Detect which cell encompasses the target text, then output its (x, y) center coordinate. 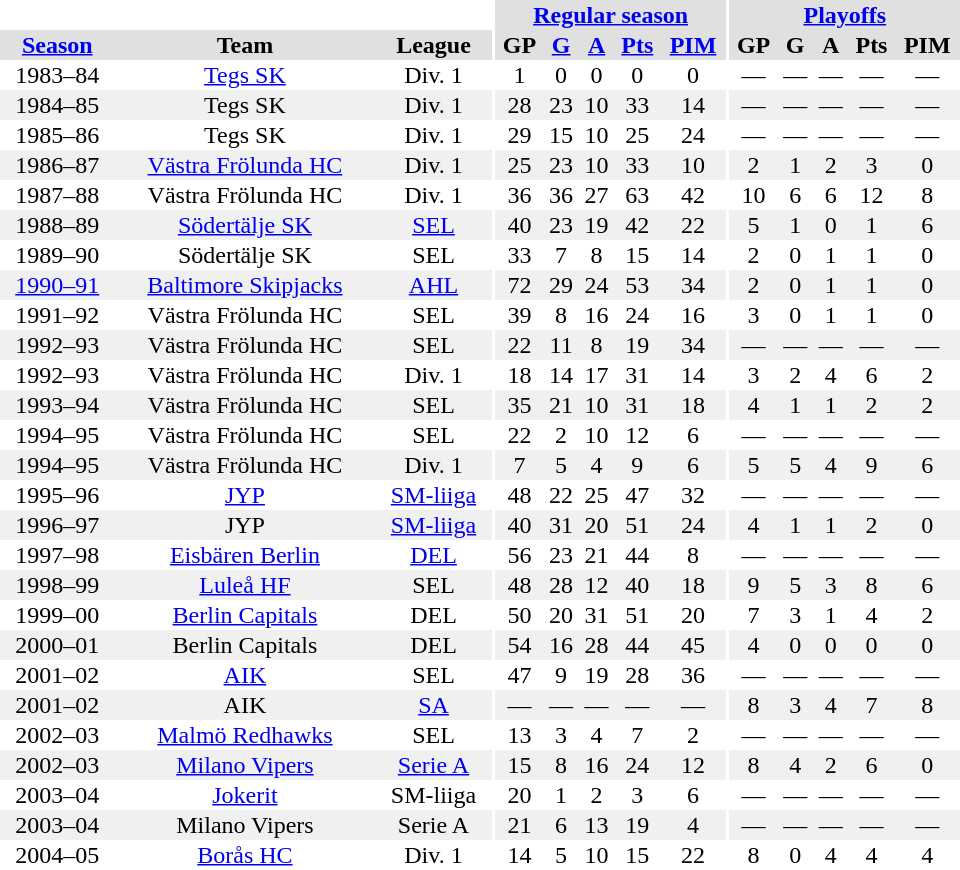
Playoffs (845, 15)
1983–84 (57, 75)
1993–94 (57, 405)
11 (561, 345)
1991–92 (57, 315)
54 (520, 645)
1988–89 (57, 225)
1995–96 (57, 495)
72 (520, 285)
27 (597, 195)
63 (637, 195)
1984–85 (57, 105)
2000–01 (57, 645)
Eisbären Berlin (244, 555)
Luleå HF (244, 585)
1985–86 (57, 135)
39 (520, 315)
1990–91 (57, 285)
League (433, 45)
50 (520, 615)
1999–00 (57, 615)
Season (57, 45)
Regular season (611, 15)
1987–88 (57, 195)
Jokerit (244, 795)
Baltimore Skipjacks (244, 285)
1986–87 (57, 165)
AHL (433, 285)
Malmö Redhawks (244, 735)
SA (433, 705)
35 (520, 405)
1998–99 (57, 585)
45 (692, 645)
56 (520, 555)
32 (692, 495)
1997–98 (57, 555)
2004–05 (57, 855)
Team (244, 45)
17 (597, 375)
53 (637, 285)
Borås HC (244, 855)
1989–90 (57, 255)
1996–97 (57, 525)
